Provide the [x, y] coordinate of the cell's center where the given text is located.  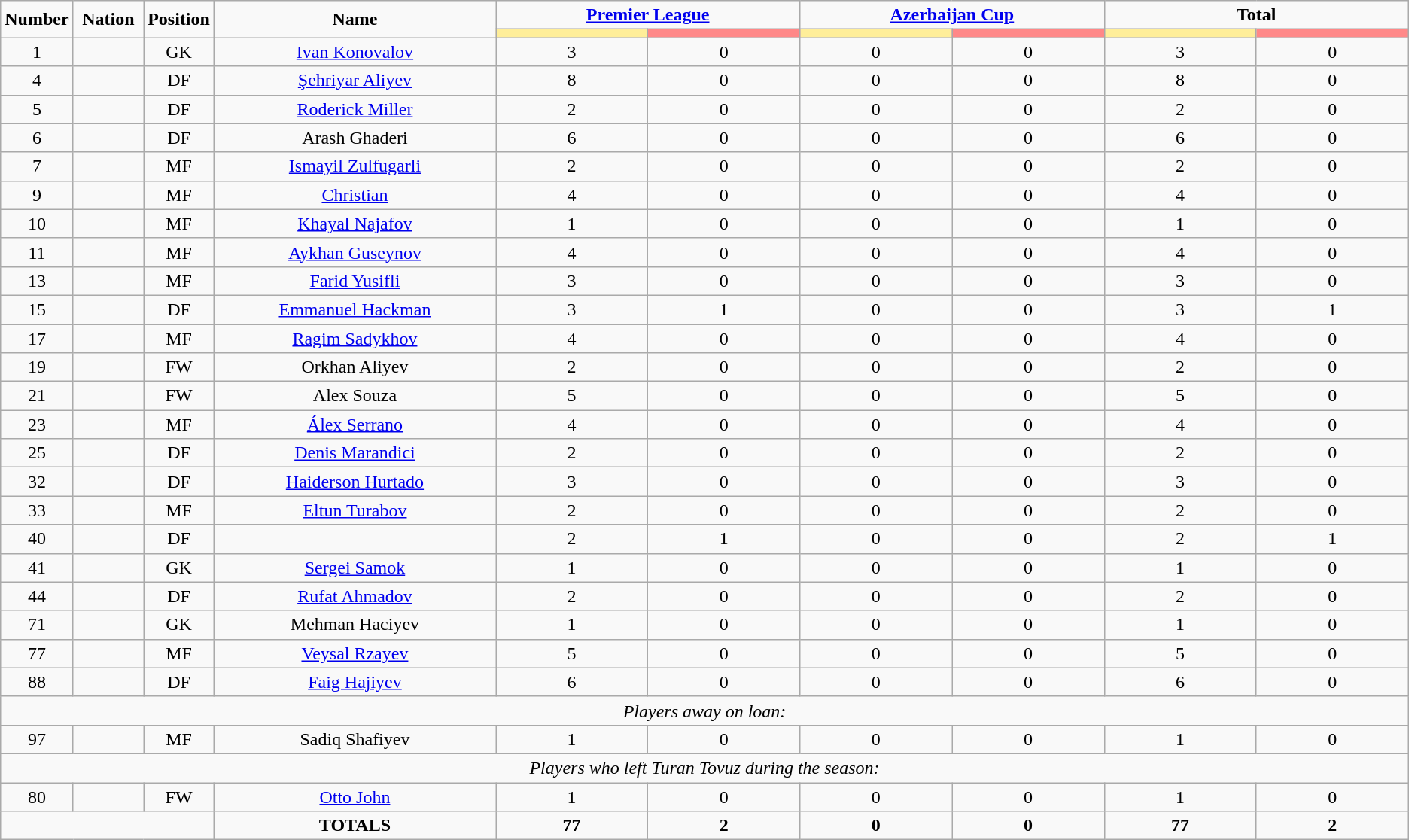
32 [37, 482]
Şehriyar Aliyev [355, 81]
Roderick Miller [355, 109]
Mehman Haciyev [355, 625]
Players away on loan: [704, 711]
97 [37, 739]
11 [37, 252]
23 [37, 425]
19 [37, 367]
40 [37, 539]
Name [355, 20]
33 [37, 510]
Ismayil Zulfugarli [355, 166]
TOTALS [355, 826]
80 [37, 797]
Sadiq Shafiyev [355, 739]
10 [37, 224]
Rufat Ahmadov [355, 596]
Total [1256, 15]
71 [37, 625]
Haiderson Hurtado [355, 482]
13 [37, 281]
17 [37, 338]
Veysal Rzayev [355, 653]
Ragim Sadykhov [355, 338]
Arash Ghaderi [355, 138]
Nation [108, 20]
Christian [355, 195]
Players who left Turan Tovuz during the season: [704, 768]
Aykhan Guseynov [355, 252]
Khayal Najafov [355, 224]
15 [37, 309]
Álex Serrano [355, 425]
Ivan Konovalov [355, 52]
Faig Hajiyev [355, 682]
Farid Yusifli [355, 281]
88 [37, 682]
7 [37, 166]
Number [37, 20]
25 [37, 453]
44 [37, 596]
21 [37, 396]
Otto John [355, 797]
41 [37, 568]
Azerbaijan Cup [952, 15]
Emmanuel Hackman [355, 309]
Premier League [647, 15]
Alex Souza [355, 396]
Eltun Turabov [355, 510]
Sergei Samok [355, 568]
9 [37, 195]
Orkhan Aliyev [355, 367]
Position [179, 20]
Denis Marandici [355, 453]
